Return the (X, Y) coordinate for the center point of the cell that contains the specified text.  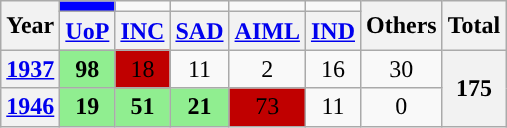
51 (142, 107)
175 (474, 88)
30 (402, 69)
SAD (200, 31)
18 (142, 69)
73 (267, 107)
UoP (88, 31)
INC (142, 31)
1937 (30, 69)
2 (267, 69)
98 (88, 69)
Total (474, 26)
1946 (30, 107)
19 (88, 107)
21 (200, 107)
Others (402, 26)
AIML (267, 31)
Year (30, 26)
0 (402, 107)
IND (332, 31)
16 (332, 69)
